Scan for the cell matching the given text and deliver its (X, Y) coordinate at center. 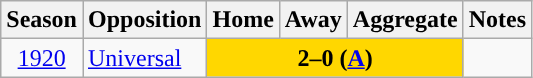
Season (42, 20)
Universal (144, 58)
Home (243, 20)
1920 (42, 58)
Opposition (144, 20)
Aggregate (405, 20)
2–0 (A) (335, 58)
Notes (497, 20)
Away (313, 20)
